Scan for the cell matching the given text and deliver its (X, Y) coordinate at center. 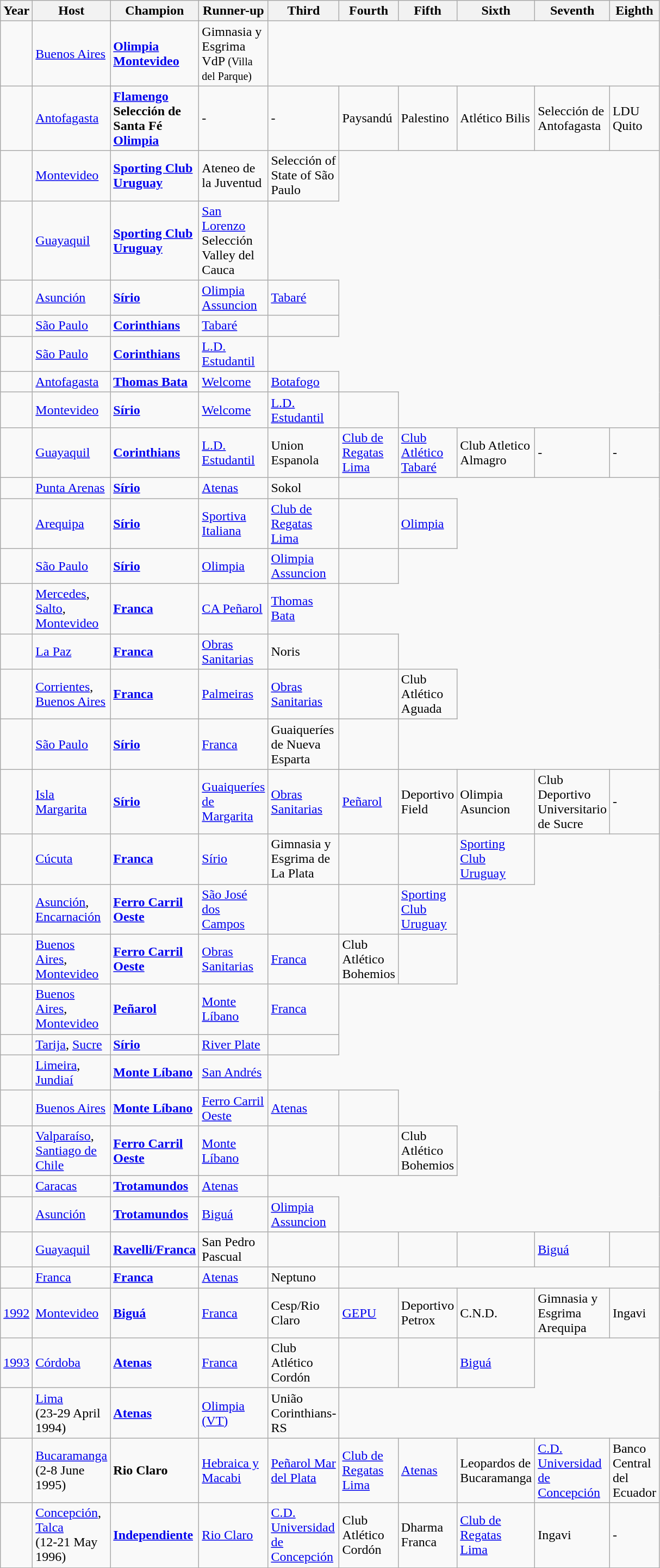
Cesp/Rio Claro (303, 1313)
Atlético Bilis (496, 119)
Punta Arenas (72, 488)
Selección of State of São Paulo (303, 176)
Flamengo Selección de Santa Fé Olimpia (154, 119)
C.N.D. (496, 1313)
Sokol (303, 488)
Club Atletico Almagro (496, 452)
Palestino (427, 119)
Olimpia (VT) (234, 1413)
Ateneo de la Juventud (234, 176)
Neptuno (303, 1278)
Guaiqueríes de Margarita (234, 801)
União Corinthians-RS (303, 1413)
Deportivo Petrox (427, 1313)
La Paz (72, 651)
Palmeiras (234, 694)
Mercedes, Salto, Montevideo (72, 609)
Caracas (72, 1186)
Ravelli/Franca (154, 1249)
Arequipa (72, 523)
Gimnasia y Esgrima Arequipa (572, 1313)
Guaiqueríes de Nueva Esparta (303, 744)
Fifth (427, 11)
Paysandú (369, 119)
Club Deportivo Universitario de Sucre (572, 801)
Union Espanola (303, 452)
Lima (23-29 April 1994) (72, 1413)
River Plate (234, 1044)
Third (303, 11)
Limeira, Jundiaí (72, 1072)
Sixth (496, 11)
Hebraica y Macabi (234, 1470)
Independiente (154, 1535)
Cúcuta (72, 859)
Banco Central del Ecuador (634, 1470)
Runner-up (234, 11)
San Andrés (234, 1072)
Olimpia Montevideo (154, 53)
Seventh (572, 11)
Club Atlético Aguada (427, 694)
Concepción, Talca (12-21 May 1996) (72, 1535)
Botafogo (303, 382)
Corrientes, Buenos Aires (72, 694)
1993 (16, 1363)
CA Peñarol (234, 609)
GEPU (369, 1313)
Tarija, Sucre (72, 1044)
Noris (303, 651)
Córdoba (72, 1363)
1992 (16, 1313)
Peñarol Mar del Plata (303, 1470)
São José dos Campos (234, 909)
Host (72, 11)
Olimpia Asuncion (496, 801)
Champion (154, 11)
Gimnasia y Esgrima de La Plata (303, 859)
Isla Margarita (72, 801)
Sportiva Italiana (234, 523)
Gimnasia y Esgrima VdP (Villa del Parque) (234, 53)
Club Atlético Tabaré (427, 452)
San Lorenzo Selección Valley del Cauca (234, 240)
Valparaíso, Santiago de Chile (72, 1150)
Fourth (369, 11)
Eighth (634, 11)
Bucaramanga(2-8 June 1995) (72, 1470)
Year (16, 11)
Asunción, Encarnación (72, 909)
Selección de Antofagasta (572, 119)
Leopardos de Bucaramanga (496, 1470)
LDU Quito (634, 119)
Dharma Franca (427, 1535)
San Pedro Pascual (234, 1249)
Deportivo Field (427, 801)
